Locate the cell with the specified text and output its (X, Y) center coordinate. 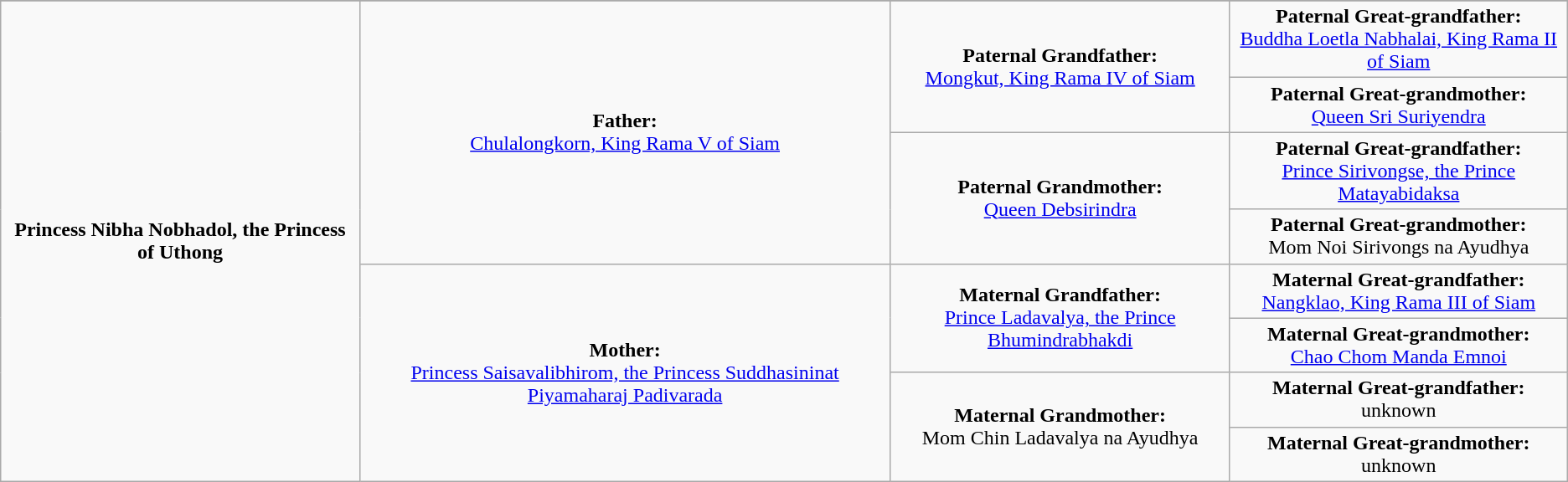
Maternal Great-grandmother:unknown (1399, 454)
Maternal Grandmother:Mom Chin Ladavalya na Ayudhya (1060, 427)
Paternal Grandmother:Queen Debsirindra (1060, 197)
Father:Chulalongkorn, King Rama V of Siam (625, 132)
Paternal Great-grandfather:Buddha Loetla Nabhalai, King Rama II of Siam (1399, 39)
Princess Nibha Nobhadol, the Princess of Uthong (180, 241)
Maternal Great-grandfather:unknown (1399, 400)
Paternal Grandfather:Mongkut, King Rama IV of Siam (1060, 67)
Maternal Grandfather:Prince Ladavalya, the Prince Bhumindrabhakdi (1060, 318)
Maternal Great-grandfather:Nangklao, King Rama III of Siam (1399, 291)
Maternal Great-grandmother:Chao Chom Manda Emnoi (1399, 345)
Mother:Princess Saisavalibhirom, the Princess Suddhasininat Piyamaharaj Padivarada (625, 372)
Paternal Great-grandfather:Prince Sirivongse, the Prince Matayabidaksa (1399, 171)
Paternal Great-grandmother:Mom Noi Sirivongs na Ayudhya (1399, 236)
Paternal Great-grandmother:Queen Sri Suriyendra (1399, 105)
